Detect which cell encompasses the target text, then output its (x, y) center coordinate. 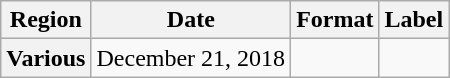
December 21, 2018 (191, 58)
Format (335, 20)
Label (414, 20)
Region (46, 20)
Date (191, 20)
Various (46, 58)
